Return (x, y) of the center of cell containing provided text 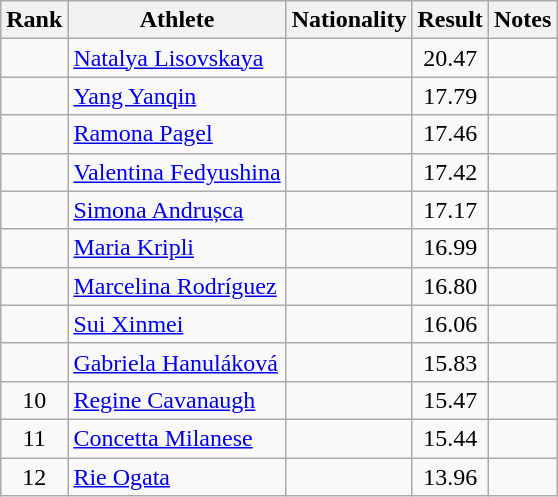
Natalya Lisovskaya (177, 58)
15.44 (450, 438)
17.79 (450, 96)
Nationality (349, 20)
Marcelina Rodríguez (177, 286)
Ramona Pagel (177, 134)
Valentina Fedyushina (177, 172)
Result (450, 20)
15.83 (450, 362)
Maria Kripli (177, 248)
Rie Ogata (177, 477)
Regine Cavanaugh (177, 400)
17.42 (450, 172)
17.17 (450, 210)
Athlete (177, 20)
15.47 (450, 400)
10 (34, 400)
20.47 (450, 58)
16.99 (450, 248)
Sui Xinmei (177, 324)
17.46 (450, 134)
12 (34, 477)
Rank (34, 20)
11 (34, 438)
Gabriela Hanuláková (177, 362)
13.96 (450, 477)
Yang Yanqin (177, 96)
16.80 (450, 286)
Simona Andrușca (177, 210)
16.06 (450, 324)
Notes (522, 20)
Concetta Milanese (177, 438)
